Find where the given text appears and provide that cell's center as [x, y] coordinate. 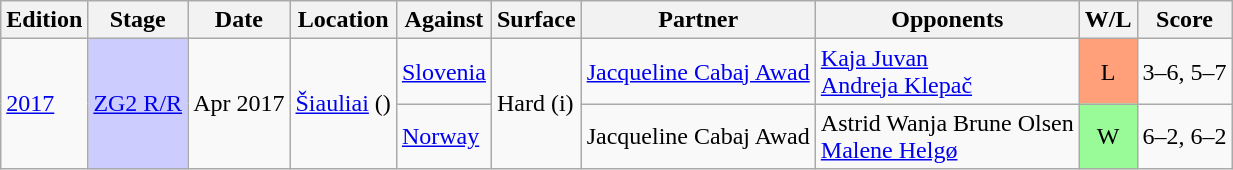
Slovenia [444, 72]
W [1108, 136]
Opponents [947, 20]
Against [444, 20]
Edition [44, 20]
Astrid Wanja Brune OlsenMalene Helgø [947, 136]
3–6, 5–7 [1184, 72]
Date [239, 20]
2017 [44, 104]
ZG2 R/R [138, 104]
L [1108, 72]
Norway [444, 136]
Kaja Juvan Andreja Klepač [947, 72]
Hard (i) [536, 104]
Location [343, 20]
6–2, 6–2 [1184, 136]
Score [1184, 20]
Partner [698, 20]
Apr 2017 [239, 104]
Stage [138, 20]
W/L [1108, 20]
Surface [536, 20]
Šiauliai () [343, 104]
